Pinpoint the cell where the given text exists, returning its (X, Y) midpoint coordinate. 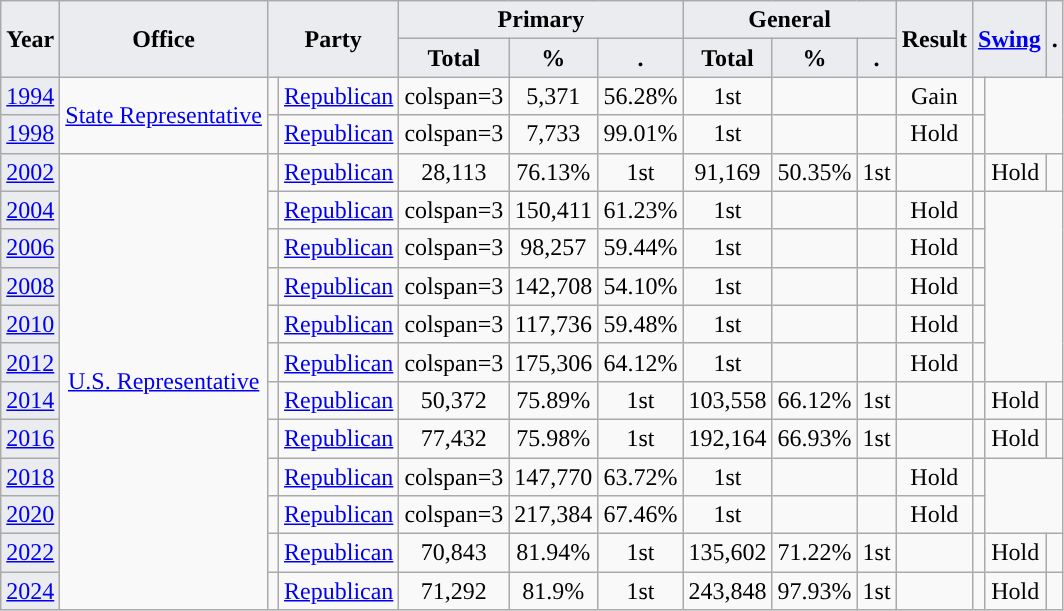
28,113 (454, 172)
243,848 (728, 591)
150,411 (554, 210)
97.93% (814, 591)
217,384 (554, 515)
66.12% (814, 400)
1998 (30, 134)
99.01% (640, 134)
192,164 (728, 438)
56.28% (640, 96)
2012 (30, 362)
Office (164, 39)
76.13% (554, 172)
Party (332, 39)
91,169 (728, 172)
Swing (1010, 39)
2014 (30, 400)
2018 (30, 477)
Year (30, 39)
70,843 (454, 553)
U.S. Representative (164, 382)
175,306 (554, 362)
2004 (30, 210)
2022 (30, 553)
5,371 (554, 96)
Gain (934, 96)
71,292 (454, 591)
59.44% (640, 248)
50.35% (814, 172)
1994 (30, 96)
2002 (30, 172)
142,708 (554, 286)
50,372 (454, 400)
103,558 (728, 400)
General (790, 20)
81.9% (554, 591)
75.98% (554, 438)
Primary (541, 20)
54.10% (640, 286)
2008 (30, 286)
59.48% (640, 324)
7,733 (554, 134)
71.22% (814, 553)
2016 (30, 438)
61.23% (640, 210)
75.89% (554, 400)
135,602 (728, 553)
2010 (30, 324)
Result (934, 39)
77,432 (454, 438)
98,257 (554, 248)
147,770 (554, 477)
67.46% (640, 515)
117,736 (554, 324)
2020 (30, 515)
66.93% (814, 438)
2006 (30, 248)
State Representative (164, 115)
63.72% (640, 477)
64.12% (640, 362)
81.94% (554, 553)
2024 (30, 591)
